Return the [x, y] coordinate for the center point of the cell that contains the specified text.  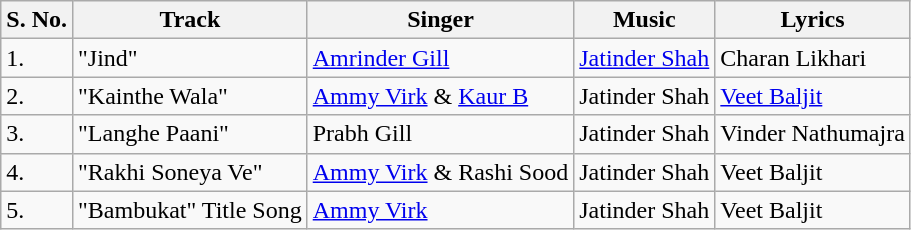
"Jind" [190, 58]
"Kainthe Wala" [190, 96]
4. [37, 172]
"Rakhi Soneya Ve" [190, 172]
Ammy Virk & Rashi Sood [440, 172]
Prabh Gill [440, 134]
Lyrics [813, 20]
Charan Likhari [813, 58]
Music [644, 20]
"Bambukat" Title Song [190, 210]
Ammy Virk [440, 210]
"Langhe Paani" [190, 134]
2. [37, 96]
3. [37, 134]
Singer [440, 20]
5. [37, 210]
1. [37, 58]
Vinder Nathumajra [813, 134]
Track [190, 20]
S. No. [37, 20]
Amrinder Gill [440, 58]
Ammy Virk & Kaur B [440, 96]
